Identify which cell holds the provided text, then report its (x, y) central coordinate. 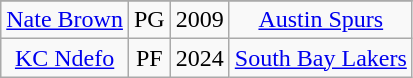
2009 (200, 20)
Austin Spurs (320, 20)
South Bay Lakers (320, 58)
Nate Brown (65, 20)
KC Ndefo (65, 58)
PG (149, 20)
2024 (200, 58)
PF (149, 58)
